Detect which cell encompasses the target text, then output its [x, y] center coordinate. 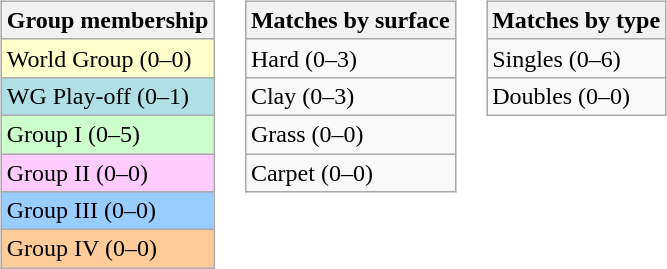
Group III (0–0) [108, 211]
Carpet (0–0) [350, 173]
WG Play-off (0–1) [108, 96]
Matches by surface [350, 20]
Group IV (0–0) [108, 249]
Group I (0–5) [108, 134]
World Group (0–0) [108, 58]
Group II (0–0) [108, 173]
Doubles (0–0) [576, 96]
Hard (0–3) [350, 58]
Group membership [108, 20]
Grass (0–0) [350, 134]
Singles (0–6) [576, 58]
Clay (0–3) [350, 96]
Matches by type [576, 20]
